Find where the given text appears and provide that cell's center as (x, y) coordinate. 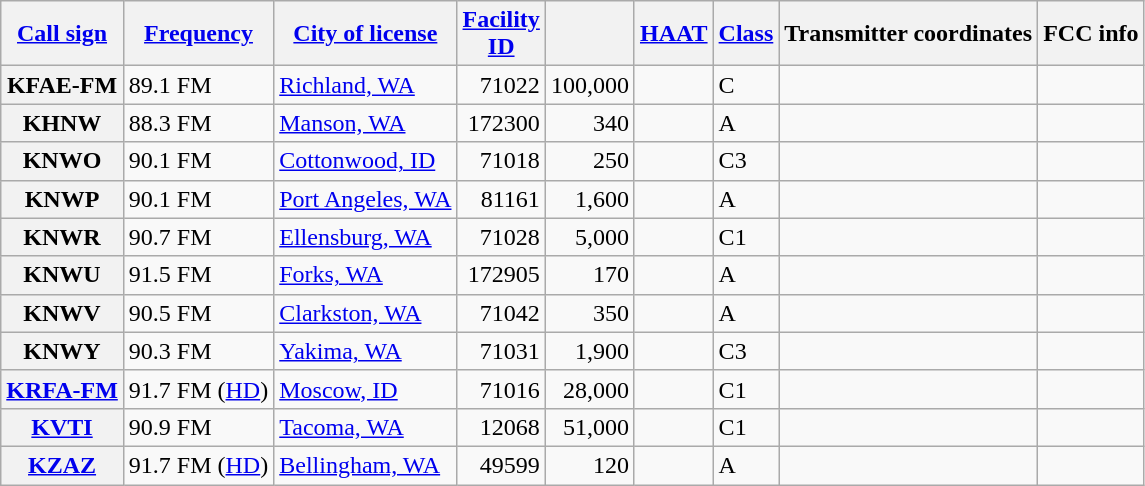
51,000 (590, 427)
340 (590, 123)
KNWY (62, 351)
FCC info (1091, 34)
90.5 FM (198, 313)
C (746, 85)
28,000 (590, 389)
120 (590, 465)
KRFA-FM (62, 389)
Clarkston, WA (366, 313)
Transmitter coordinates (908, 34)
City of license (366, 34)
89.1 FM (198, 85)
71018 (501, 161)
Manson, WA (366, 123)
170 (590, 275)
12068 (501, 427)
KNWP (62, 199)
Tacoma, WA (366, 427)
1,600 (590, 199)
Forks, WA (366, 275)
90.9 FM (198, 427)
Frequency (198, 34)
250 (590, 161)
KNWR (62, 237)
Cottonwood, ID (366, 161)
71022 (501, 85)
172300 (501, 123)
Call sign (62, 34)
Port Angeles, WA (366, 199)
KFAE-FM (62, 85)
Class (746, 34)
Bellingham, WA (366, 465)
KVTI (62, 427)
90.7 FM (198, 237)
100,000 (590, 85)
90.3 FM (198, 351)
Moscow, ID (366, 389)
Yakima, WA (366, 351)
KHNW (62, 123)
KNWV (62, 313)
172905 (501, 275)
49599 (501, 465)
FacilityID (501, 34)
KNWO (62, 161)
71031 (501, 351)
HAAT (674, 34)
Ellensburg, WA (366, 237)
KZAZ (62, 465)
5,000 (590, 237)
71016 (501, 389)
1,900 (590, 351)
Richland, WA (366, 85)
81161 (501, 199)
71028 (501, 237)
KNWU (62, 275)
71042 (501, 313)
91.5 FM (198, 275)
350 (590, 313)
88.3 FM (198, 123)
